Scan for the cell matching the given text and deliver its [x, y] coordinate at center. 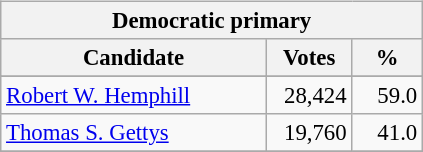
Robert W. Hemphill [134, 96]
28,424 [309, 96]
Democratic primary [212, 21]
Candidate [134, 58]
59.0 [388, 96]
41.0 [388, 133]
19,760 [309, 133]
Thomas S. Gettys [134, 133]
Votes [309, 58]
% [388, 58]
